Scan for the cell matching the given text and deliver its (X, Y) coordinate at center. 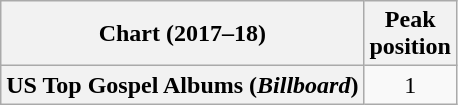
Chart (2017–18) (182, 34)
1 (410, 85)
US Top Gospel Albums (Billboard) (182, 85)
Peak position (410, 34)
